Locate the cell with the specified text and output its [x, y] center coordinate. 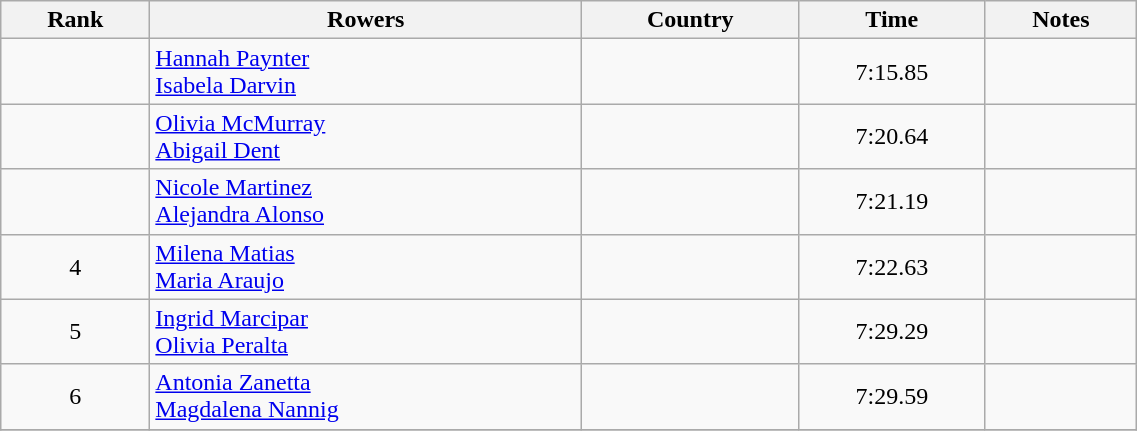
6 [76, 396]
Time [892, 20]
Ingrid MarciparOlivia Peralta [366, 332]
5 [76, 332]
4 [76, 266]
7:21.19 [892, 202]
Country [690, 20]
7:29.59 [892, 396]
Olivia McMurrayAbigail Dent [366, 136]
Nicole MartinezAlejandra Alonso [366, 202]
Hannah PaynterIsabela Darvin [366, 72]
7:29.29 [892, 332]
Antonia ZanettaMagdalena Nannig [366, 396]
Notes [1061, 20]
7:20.64 [892, 136]
7:22.63 [892, 266]
Milena MatiasMaria Araujo [366, 266]
Rowers [366, 20]
Rank [76, 20]
7:15.85 [892, 72]
